Detect which cell encompasses the target text, then output its [x, y] center coordinate. 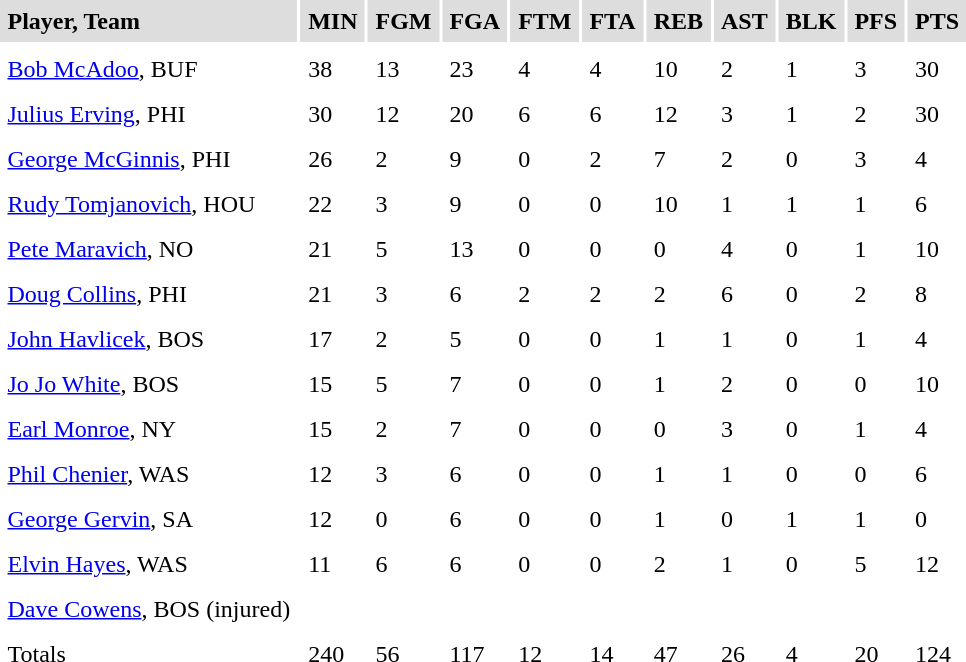
George Gervin, SA [149, 519]
11 [333, 564]
38 [333, 69]
Rudy Tomjanovich, HOU [149, 204]
Jo Jo White, BOS [149, 384]
FGA [475, 21]
FTM [545, 21]
BLK [811, 21]
Earl Monroe, NY [149, 429]
22 [333, 204]
PFS [876, 21]
26 [333, 159]
AST [745, 21]
John Havlicek, BOS [149, 339]
20 [475, 114]
George McGinnis, PHI [149, 159]
30 [333, 114]
Dave Cowens, BOS (injured) [149, 609]
Pete Maravich, NO [149, 249]
FGM [404, 21]
Phil Chenier, WAS [149, 474]
Elvin Hayes, WAS [149, 564]
23 [475, 69]
Doug Collins, PHI [149, 294]
REB [678, 21]
Player, Team [149, 21]
FTA [612, 21]
17 [333, 339]
MIN [333, 21]
Julius Erving, PHI [149, 114]
Bob McAdoo, BUF [149, 69]
